Locate the cell with the specified text and output its [x, y] center coordinate. 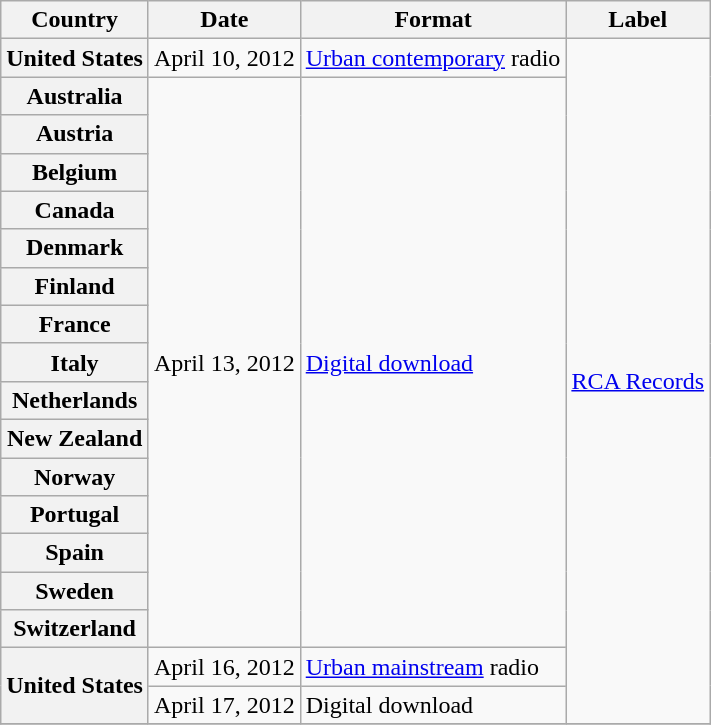
Label [638, 20]
April 10, 2012 [224, 58]
Denmark [75, 248]
Sweden [75, 591]
Italy [75, 362]
Portugal [75, 515]
Belgium [75, 172]
Norway [75, 477]
Australia [75, 96]
Urban mainstream radio [433, 667]
April 13, 2012 [224, 362]
Finland [75, 286]
Date [224, 20]
Switzerland [75, 629]
RCA Records [638, 382]
Urban contemporary radio [433, 58]
Netherlands [75, 400]
New Zealand [75, 438]
Country [75, 20]
April 17, 2012 [224, 705]
Spain [75, 553]
April 16, 2012 [224, 667]
Austria [75, 134]
Format [433, 20]
France [75, 324]
Canada [75, 210]
